Return (x, y) of the center of cell containing provided text 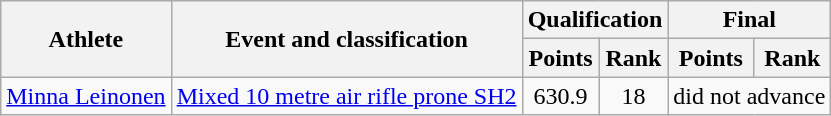
Qualification (595, 20)
18 (634, 96)
630.9 (560, 96)
Event and classification (346, 39)
Mixed 10 metre air rifle prone SH2 (346, 96)
Final (750, 20)
did not advance (750, 96)
Minna Leinonen (86, 96)
Athlete (86, 39)
